Search for the cell housing the specified text and yield its [x, y] center coordinate. 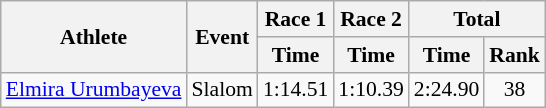
Elmira Urumbayeva [94, 90]
Event [222, 36]
Slalom [222, 90]
Rank [514, 55]
1:10.39 [370, 90]
1:14.51 [296, 90]
Total [477, 19]
38 [514, 90]
2:24.90 [446, 90]
Race 2 [370, 19]
Athlete [94, 36]
Race 1 [296, 19]
